Scan for the cell matching the given text and deliver its (X, Y) coordinate at center. 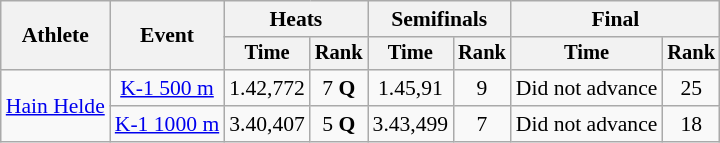
Semifinals (440, 19)
K-1 1000 m (167, 124)
Hain Helde (56, 106)
7 Q (339, 88)
1.42,772 (267, 88)
5 Q (339, 124)
1.45,91 (411, 88)
Event (167, 36)
Athlete (56, 36)
Heats (296, 19)
18 (691, 124)
Final (616, 19)
9 (482, 88)
K-1 500 m (167, 88)
3.40,407 (267, 124)
25 (691, 88)
3.43,499 (411, 124)
7 (482, 124)
